Determine the (x, y) coordinate at the center of the cell enclosing the given text.  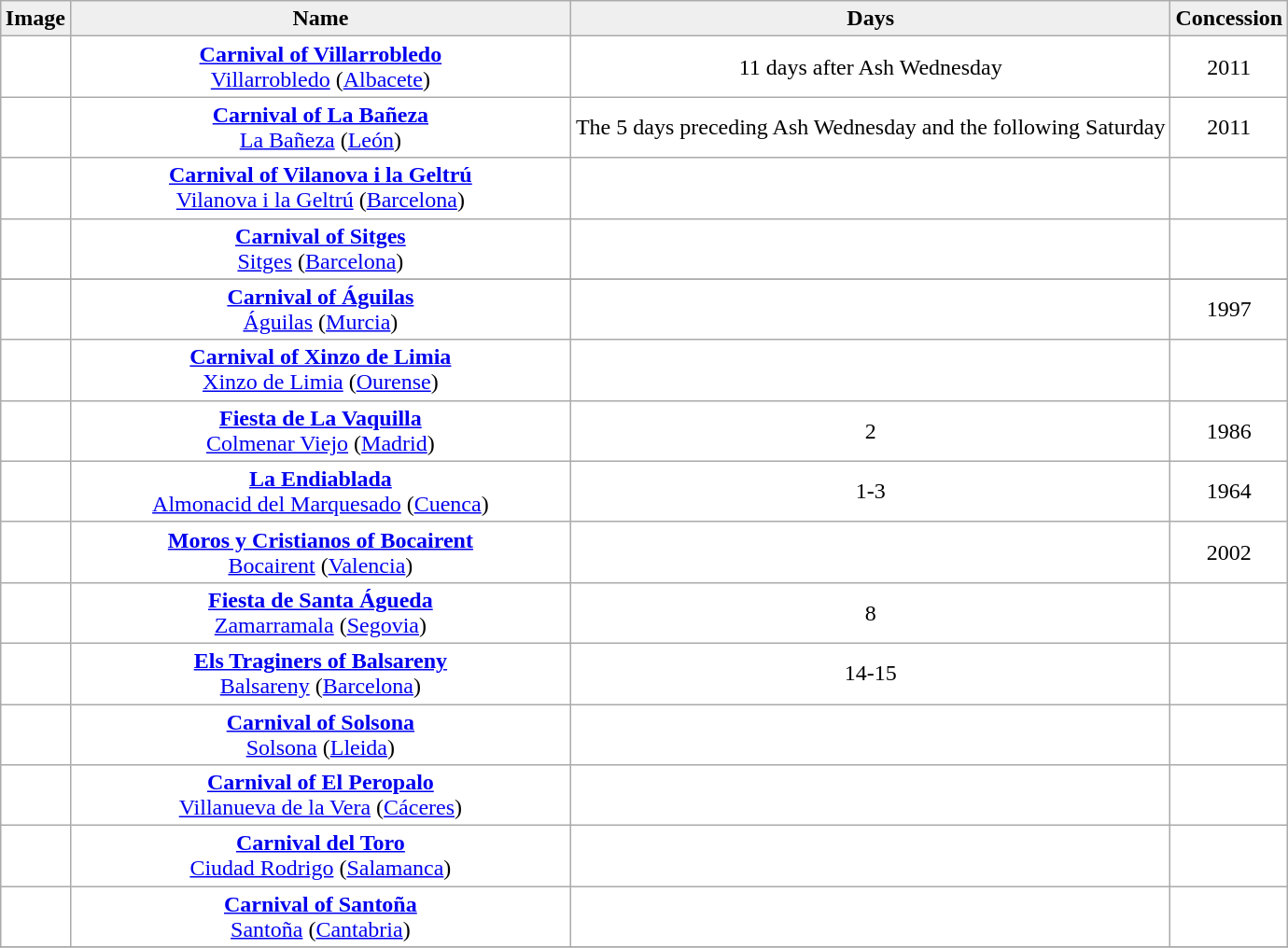
8 (870, 612)
Carnival of SolsonaSolsona (Lleida) (320, 733)
Name (320, 19)
2 (870, 431)
Moros y Cristianos of BocairentBocairent (Valencia) (320, 552)
Carnival of Xinzo de LimiaXinzo de Limia (Ourense) (320, 369)
Els Traginers of BalsarenyBalsareny (Barcelona) (320, 674)
Carnival of El PeropaloVillanueva de la Vera (Cáceres) (320, 795)
Carnival of ÁguilasÁguilas (Murcia) (320, 310)
Concession (1229, 19)
Carnival of Vilanova i la GeltrúVilanova i la Geltrú (Barcelona) (320, 188)
1986 (1229, 431)
Fiesta de La VaquillaColmenar Viejo (Madrid) (320, 431)
1964 (1229, 491)
Carnival del ToroCiudad Rodrigo (Salamanca) (320, 857)
11 days after Ash Wednesday (870, 67)
14-15 (870, 674)
1-3 (870, 491)
Fiesta de Santa ÁguedaZamarramala (Segovia) (320, 612)
Days (870, 19)
Carnival of SantoñaSantoña (Cantabria) (320, 916)
La EndiabladaAlmonacid del Marquesado (Cuenca) (320, 491)
Carnival of La BañezaLa Bañeza (León) (320, 127)
Carnival of VillarrobledoVillarrobledo (Albacete) (320, 67)
1997 (1229, 310)
Image (35, 19)
Carnival of SitgesSitges (Barcelona) (320, 248)
The 5 days preceding Ash Wednesday and the following Saturday (870, 127)
2002 (1229, 552)
